From the cell containing the given text, extract its center point as [x, y] coordinate. 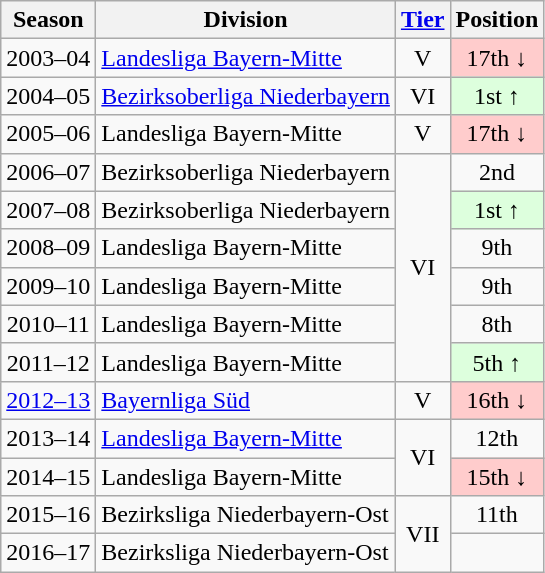
16th ↓ [497, 400]
2009–10 [48, 286]
2010–11 [48, 324]
2nd [497, 172]
8th [497, 324]
2016–17 [48, 553]
Division [246, 20]
Tier [422, 20]
2014–15 [48, 477]
2013–14 [48, 438]
2005–06 [48, 134]
15th ↓ [497, 477]
2004–05 [48, 96]
2011–12 [48, 362]
Bayernliga Süd [246, 400]
12th [497, 438]
5th ↑ [497, 362]
2012–13 [48, 400]
Position [497, 20]
Season [48, 20]
11th [497, 515]
2006–07 [48, 172]
2003–04 [48, 58]
VII [422, 534]
2008–09 [48, 248]
2015–16 [48, 515]
2007–08 [48, 210]
